Output the [x, y] coordinate of the center of the cell containing the given text.  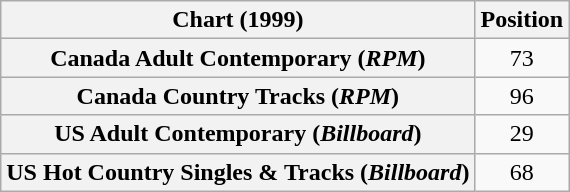
US Hot Country Singles & Tracks (Billboard) [238, 172]
Canada Country Tracks (RPM) [238, 96]
Canada Adult Contemporary (RPM) [238, 58]
29 [522, 134]
US Adult Contemporary (Billboard) [238, 134]
Chart (1999) [238, 20]
73 [522, 58]
Position [522, 20]
68 [522, 172]
96 [522, 96]
